Return [x, y] of the center of cell containing provided text 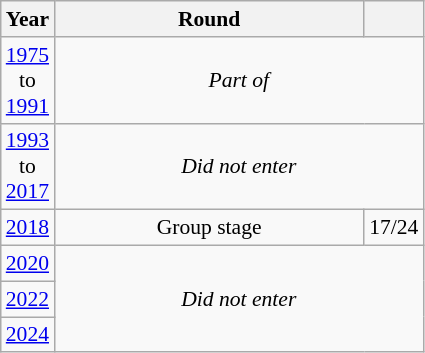
Year [28, 19]
Part of [238, 80]
1975to1991 [28, 80]
2020 [28, 264]
1993to2017 [28, 166]
2024 [28, 335]
2022 [28, 299]
2018 [28, 228]
17/24 [394, 228]
Group stage [209, 228]
Round [209, 19]
